Return (x, y) of the center of cell containing provided text 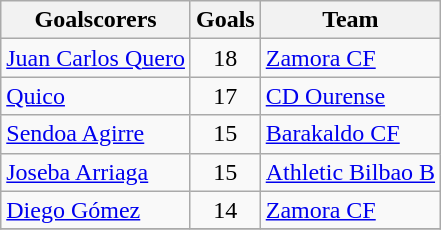
Diego Gómez (96, 210)
Joseba Arriaga (96, 172)
Juan Carlos Quero (96, 58)
14 (225, 210)
Team (350, 20)
Sendoa Agirre (96, 134)
CD Ourense (350, 96)
Barakaldo CF (350, 134)
17 (225, 96)
Goalscorers (96, 20)
Goals (225, 20)
Athletic Bilbao B (350, 172)
18 (225, 58)
Quico (96, 96)
